Find where the given text appears and provide that cell's center as [X, Y] coordinate. 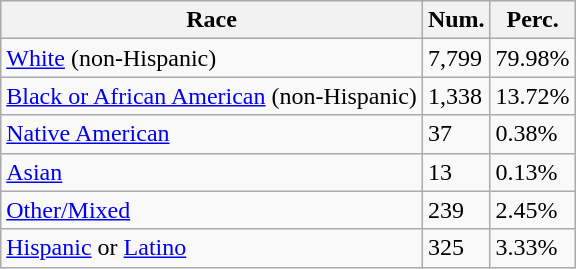
White (non-Hispanic) [212, 58]
13.72% [532, 96]
Native American [212, 134]
79.98% [532, 58]
239 [456, 210]
0.13% [532, 172]
325 [456, 248]
37 [456, 134]
7,799 [456, 58]
Hispanic or Latino [212, 248]
Black or African American (non-Hispanic) [212, 96]
Asian [212, 172]
Other/Mixed [212, 210]
3.33% [532, 248]
Perc. [532, 20]
0.38% [532, 134]
Race [212, 20]
1,338 [456, 96]
2.45% [532, 210]
Num. [456, 20]
13 [456, 172]
